Return the (x, y) coordinate for the center point of the cell that contains the specified text.  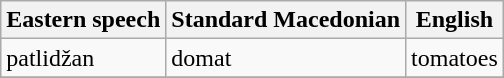
Eastern speech (84, 20)
patlidžan (84, 58)
Standard Macedonian (286, 20)
English (455, 20)
tomatoes (455, 58)
domat (286, 58)
